Scan for the cell matching the given text and deliver its (x, y) coordinate at center. 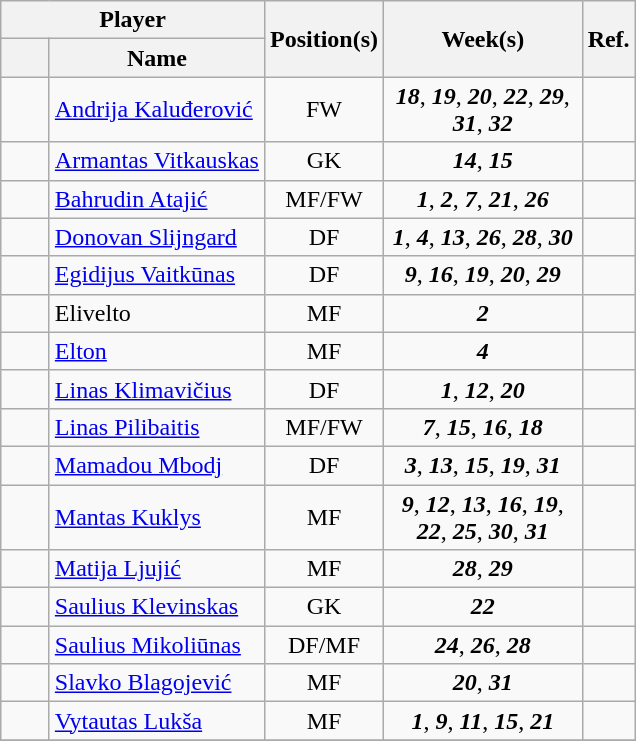
14, 15 (484, 161)
Mamadou Mbodj (156, 465)
1, 4, 13, 26, 28, 30 (484, 237)
Elivelto (156, 313)
Position(s) (324, 39)
Egidijus Vaitkūnas (156, 275)
Bahrudin Atajić (156, 199)
3, 13, 15, 19, 31 (484, 465)
22 (484, 607)
Ref. (608, 39)
2 (484, 313)
7, 15, 16, 18 (484, 427)
Donovan Slijngard (156, 237)
18, 19, 20, 22, 29, 31, 32 (484, 110)
20, 31 (484, 683)
Elton (156, 351)
1, 2, 7, 21, 26 (484, 199)
4 (484, 351)
24, 26, 28 (484, 645)
Mantas Kuklys (156, 516)
Week(s) (484, 39)
Linas Pilibaitis (156, 427)
1, 12, 20 (484, 389)
Vytautas Lukša (156, 721)
9, 16, 19, 20, 29 (484, 275)
Slavko Blagojević (156, 683)
28, 29 (484, 569)
Saulius Klevinskas (156, 607)
9, 12, 13, 16, 19, 22, 25, 30, 31 (484, 516)
Player (133, 20)
1, 9, 11, 15, 21 (484, 721)
FW (324, 110)
Name (156, 58)
Armantas Vitkauskas (156, 161)
DF/MF (324, 645)
Matija Ljujić (156, 569)
Linas Klimavičius (156, 389)
Saulius Mikoliūnas (156, 645)
Andrija Kaluđerović (156, 110)
